From the cell containing the given text, extract its center point as [X, Y] coordinate. 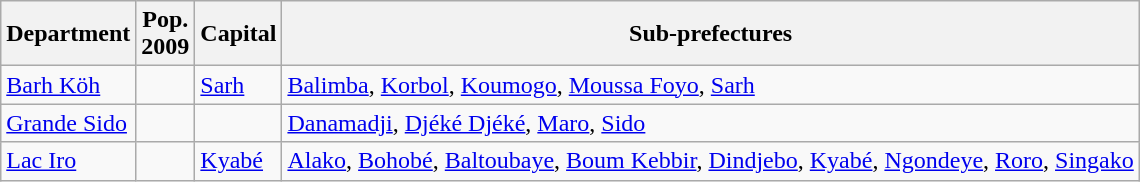
Grande Sido [68, 123]
Capital [238, 34]
Department [68, 34]
Danamadji, Djéké Djéké, Maro, Sido [710, 123]
Barh Köh [68, 85]
Balimba, Korbol, Koumogo, Moussa Foyo, Sarh [710, 85]
Sub-prefectures [710, 34]
Lac Iro [68, 161]
Pop.2009 [166, 34]
Alako, Bohobé, Baltoubaye, Boum Kebbir, Dindjebo, Kyabé, Ngondeye, Roro, Singako [710, 161]
Sarh [238, 85]
Kyabé [238, 161]
